Return the (X, Y) coordinate for the center point of the cell that contains the specified text.  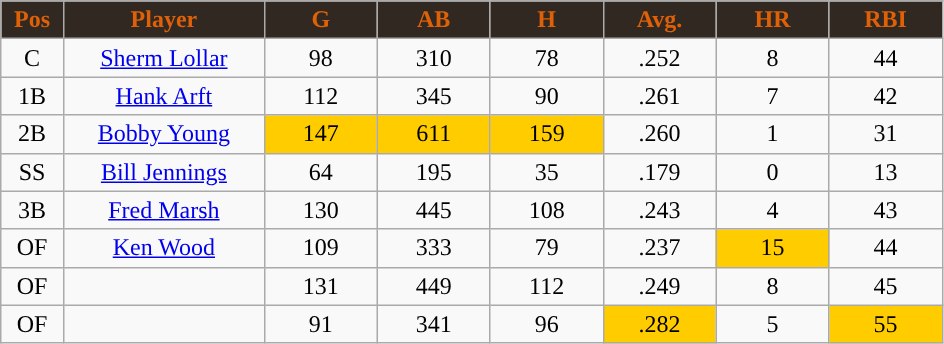
43 (886, 210)
Player (164, 20)
147 (320, 134)
Sherm Lollar (164, 58)
45 (886, 286)
Ken Wood (164, 248)
Fred Marsh (164, 210)
42 (886, 96)
Bill Jennings (164, 172)
.179 (660, 172)
310 (434, 58)
31 (886, 134)
3B (32, 210)
96 (546, 324)
.249 (660, 286)
HR (772, 20)
7 (772, 96)
91 (320, 324)
345 (434, 96)
4 (772, 210)
.237 (660, 248)
78 (546, 58)
108 (546, 210)
G (320, 20)
1B (32, 96)
.243 (660, 210)
130 (320, 210)
.282 (660, 324)
13 (886, 172)
SS (32, 172)
2B (32, 134)
1 (772, 134)
64 (320, 172)
341 (434, 324)
5 (772, 324)
RBI (886, 20)
Avg. (660, 20)
98 (320, 58)
79 (546, 248)
195 (434, 172)
333 (434, 248)
611 (434, 134)
131 (320, 286)
.260 (660, 134)
C (32, 58)
0 (772, 172)
Pos (32, 20)
AB (434, 20)
15 (772, 248)
Bobby Young (164, 134)
Hank Arft (164, 96)
90 (546, 96)
159 (546, 134)
55 (886, 324)
35 (546, 172)
449 (434, 286)
.261 (660, 96)
445 (434, 210)
109 (320, 248)
.252 (660, 58)
H (546, 20)
